Locate the cell with the specified text and output its (x, y) center coordinate. 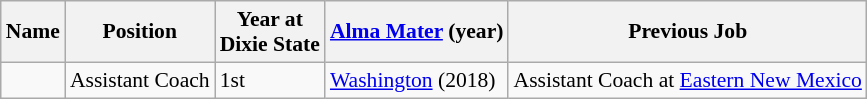
Washington (2018) (417, 80)
1st (270, 80)
Year atDixie State (270, 32)
Assistant Coach (140, 80)
Alma Mater (year) (417, 32)
Position (140, 32)
Previous Job (687, 32)
Assistant Coach at Eastern New Mexico (687, 80)
Name (33, 32)
